From the cell containing the given text, extract its center point as (X, Y) coordinate. 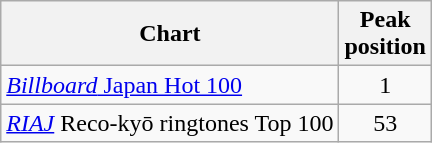
53 (385, 123)
1 (385, 85)
Chart (170, 34)
Billboard Japan Hot 100 (170, 85)
Peak position (385, 34)
RIAJ Reco-kyō ringtones Top 100 (170, 123)
